Search for the cell housing the specified text and yield its [x, y] center coordinate. 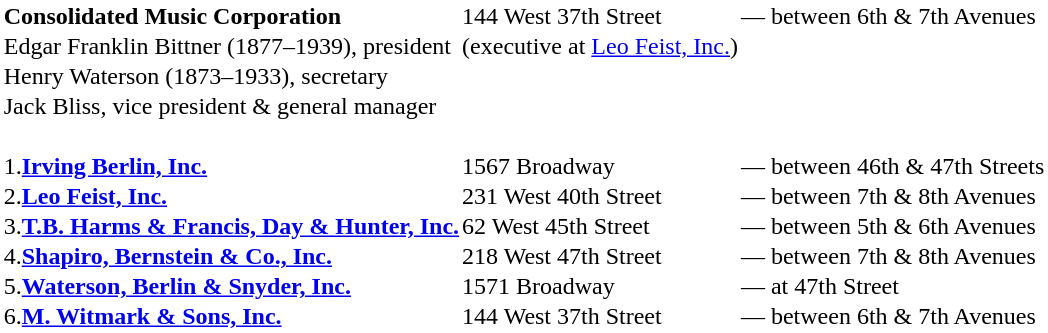
218 West 47th Street [600, 256]
(executive at Leo Feist, Inc.) [600, 46]
4.Shapiro, Bernstein & Co., Inc. [232, 256]
3.T.B. Harms & Francis, Day & Hunter, Inc. [232, 226]
231 West 40th Street [600, 196]
Consolidated Music Corporation [232, 16]
— at 47th Street [892, 286]
1567 Broadway [600, 166]
— between 46th & 47th Streets [892, 166]
5.Waterson, Berlin & Snyder, Inc. [232, 286]
62 West 45th Street [600, 226]
1571 Broadway [600, 286]
Jack Bliss, vice president & general manager [232, 106]
2.Leo Feist, Inc. [232, 196]
6.M. Witmark & Sons, Inc. [232, 316]
Henry Waterson (1873–1933), secretary [232, 76]
— between 5th & 6th Avenues [892, 226]
Edgar Franklin Bittner (1877–1939), president [232, 46]
1.Irving Berlin, Inc. [232, 166]
